Determine the (X, Y) coordinate at the center of the cell enclosing the given text.  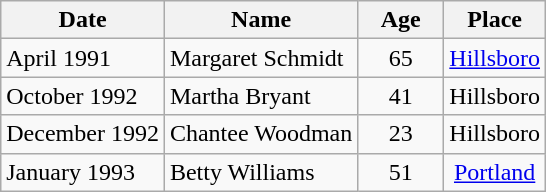
51 (401, 172)
Betty Williams (260, 172)
April 1991 (83, 58)
Age (401, 20)
65 (401, 58)
Place (495, 20)
January 1993 (83, 172)
Name (260, 20)
Portland (495, 172)
December 1992 (83, 134)
41 (401, 96)
Margaret Schmidt (260, 58)
Date (83, 20)
Martha Bryant (260, 96)
Chantee Woodman (260, 134)
October 1992 (83, 96)
23 (401, 134)
